Return the [x, y] coordinate for the center point of the cell that contains the specified text.  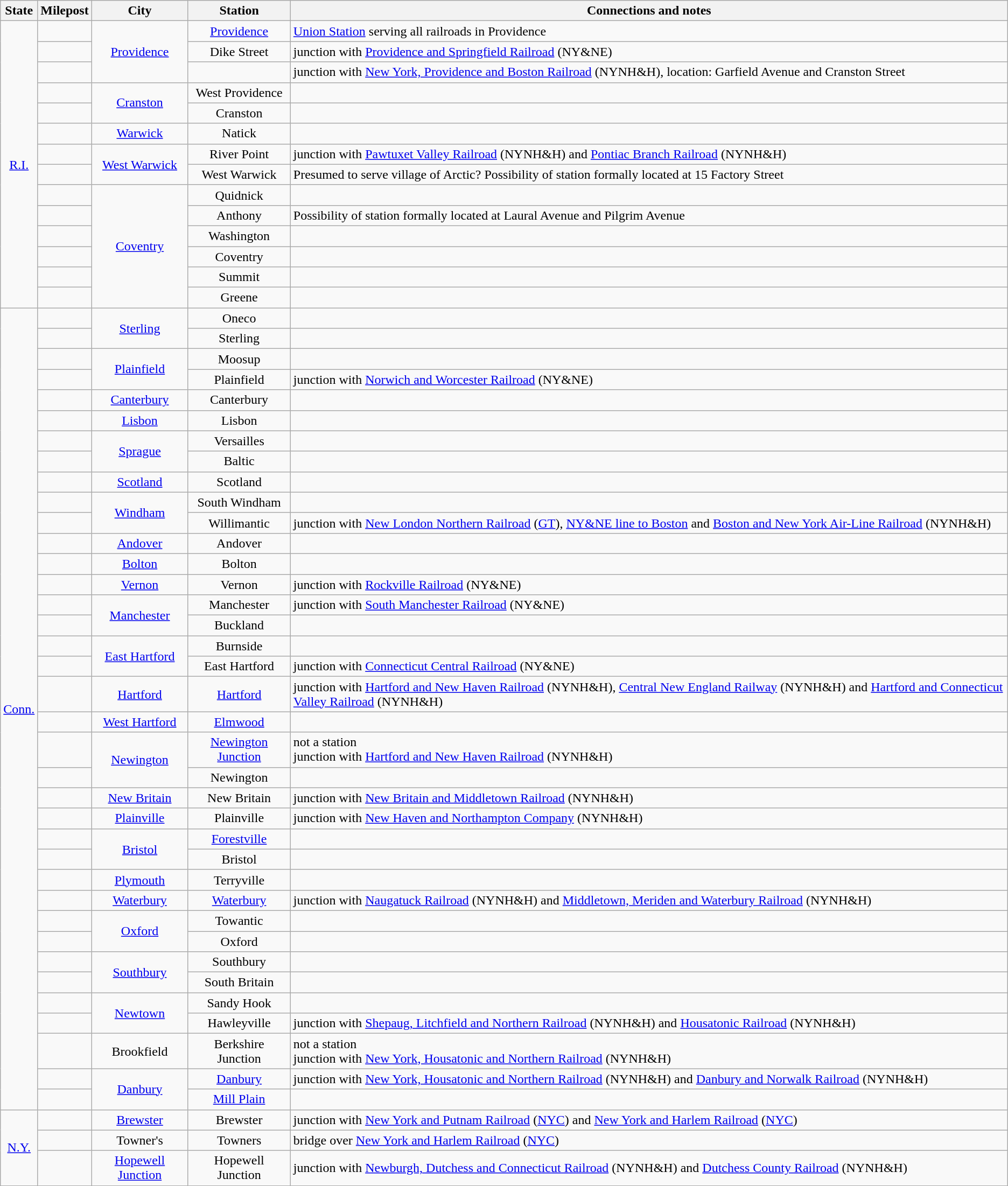
junction with Rockville Railroad (NY&NE) [649, 584]
junction with Norwich and Worcester Railroad (NY&NE) [649, 380]
N.Y. [19, 1148]
Baltic [239, 461]
Dike Street [239, 52]
Forestville [239, 839]
junction with South Manchester Railroad (NY&NE) [649, 605]
Greene [239, 298]
West Hartford [140, 722]
Newington Junction [239, 749]
junction with Pawtuxet Valley Railroad (NYNH&H) and Pontiac Branch Railroad (NYNH&H) [649, 154]
junction with New York, Housatonic and Northern Railroad (NYNH&H) and Danbury and Norwalk Railroad (NYNH&H) [649, 1079]
junction with Providence and Springfield Railroad (NY&NE) [649, 52]
junction with Newburgh, Dutchess and Connecticut Railroad (NYNH&H) and Dutchess County Railroad (NYNH&H) [649, 1168]
R.I. [19, 165]
Versailles [239, 441]
Towners [239, 1140]
City [140, 11]
junction with Naugatuck Railroad (NYNH&H) and Middletown, Meriden and Waterbury Railroad (NYNH&H) [649, 900]
junction with New Britain and Middletown Railroad (NYNH&H) [649, 798]
Windham [140, 513]
junction with New York and Putnam Railroad (NYC) and New York and Harlem Railroad (NYC) [649, 1120]
South Britain [239, 983]
Towner's [140, 1140]
junction with Hartford and New Haven Railroad (NYNH&H), Central New England Railway (NYNH&H) and Hartford and Connecticut Valley Railroad (NYNH&H) [649, 694]
junction with Connecticut Central Railroad (NY&NE) [649, 666]
Milepost [65, 11]
not a stationjunction with New York, Housatonic and Northern Railroad (NYNH&H) [649, 1051]
Sprague [140, 451]
Quidnick [239, 195]
Buckland [239, 626]
bridge over New York and Harlem Railroad (NYC) [649, 1140]
Brookfield [140, 1051]
Natick [239, 134]
Newtown [140, 1013]
Burnside [239, 646]
Washington [239, 236]
junction with New London Northern Railroad (GT), NY&NE line to Boston and Boston and New York Air-Line Railroad (NYNH&H) [649, 523]
Anthony [239, 215]
Sandy Hook [239, 1003]
not a stationjunction with Hartford and New Haven Railroad (NYNH&H) [649, 749]
West Providence [239, 93]
Plymouth [140, 880]
Station [239, 11]
Terryville [239, 880]
Union Station serving all railroads in Providence [649, 31]
State [19, 11]
Willimantic [239, 523]
Berkshire Junction [239, 1051]
Warwick [140, 134]
Possibility of station formally located at Laural Avenue and Pilgrim Avenue [649, 215]
Towantic [239, 921]
Oneco [239, 318]
junction with New York, Providence and Boston Railroad (NYNH&H), location: Garfield Avenue and Cranston Street [649, 72]
junction with New Haven and Northampton Company (NYNH&H) [649, 818]
Summit [239, 277]
Mill Plain [239, 1099]
Connections and notes [649, 11]
River Point [239, 154]
Conn. [19, 708]
junction with Shepaug, Litchfield and Northern Railroad (NYNH&H) and Housatonic Railroad (NYNH&H) [649, 1023]
Elmwood [239, 722]
Hawleyville [239, 1023]
Presumed to serve village of Arctic? Possibility of station formally located at 15 Factory Street [649, 174]
South Windham [239, 502]
Moosup [239, 359]
